For the text-containing cell, return its midpoint in [x, y] coordinate format. 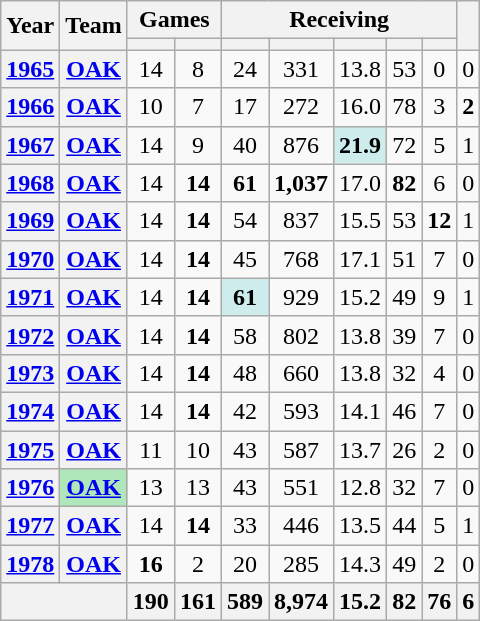
929 [302, 297]
1971 [30, 297]
1973 [30, 373]
1978 [30, 564]
40 [244, 145]
54 [244, 221]
44 [404, 526]
768 [302, 259]
551 [302, 488]
46 [404, 411]
Games [174, 20]
14.1 [360, 411]
14.3 [360, 564]
78 [404, 107]
285 [302, 564]
1968 [30, 183]
1966 [30, 107]
17 [244, 107]
16.0 [360, 107]
161 [198, 602]
39 [404, 335]
17.0 [360, 183]
446 [302, 526]
Year [30, 26]
33 [244, 526]
45 [244, 259]
26 [404, 449]
1974 [30, 411]
587 [302, 449]
8,974 [302, 602]
42 [244, 411]
876 [302, 145]
76 [440, 602]
16 [150, 564]
3 [440, 107]
4 [440, 373]
Receiving [338, 20]
21.9 [360, 145]
1975 [30, 449]
Team [94, 26]
13.5 [360, 526]
12.8 [360, 488]
1965 [30, 69]
190 [150, 602]
15.5 [360, 221]
58 [244, 335]
12 [440, 221]
72 [404, 145]
8 [198, 69]
24 [244, 69]
331 [302, 69]
1976 [30, 488]
13.7 [360, 449]
20 [244, 564]
1,037 [302, 183]
17.1 [360, 259]
51 [404, 259]
593 [302, 411]
1967 [30, 145]
11 [150, 449]
272 [302, 107]
1970 [30, 259]
660 [302, 373]
802 [302, 335]
1972 [30, 335]
1969 [30, 221]
837 [302, 221]
1977 [30, 526]
48 [244, 373]
589 [244, 602]
